For the text-containing cell, return its midpoint in (x, y) coordinate format. 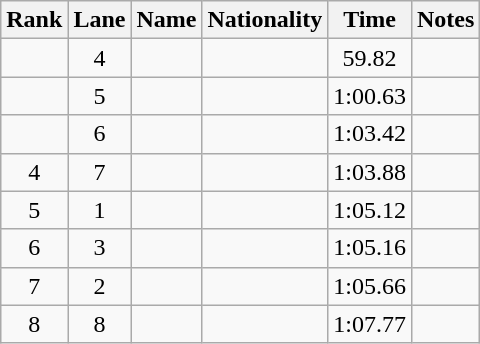
2 (100, 286)
Rank (34, 20)
59.82 (370, 58)
1:05.12 (370, 210)
Name (166, 20)
1:07.77 (370, 324)
Nationality (265, 20)
1:05.16 (370, 248)
Notes (445, 20)
3 (100, 248)
1 (100, 210)
Time (370, 20)
1:03.88 (370, 172)
Lane (100, 20)
1:05.66 (370, 286)
1:03.42 (370, 134)
1:00.63 (370, 96)
